Output the [x, y] coordinate of the center of the cell containing the given text.  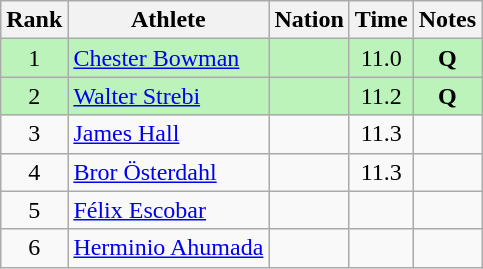
4 [34, 172]
James Hall [168, 134]
Chester Bowman [168, 58]
6 [34, 248]
Bror Österdahl [168, 172]
Nation [309, 20]
Time [381, 20]
Rank [34, 20]
2 [34, 96]
Félix Escobar [168, 210]
3 [34, 134]
Athlete [168, 20]
Notes [447, 20]
Herminio Ahumada [168, 248]
11.0 [381, 58]
5 [34, 210]
11.2 [381, 96]
Walter Strebi [168, 96]
1 [34, 58]
